Scan for the cell matching the given text and deliver its (X, Y) coordinate at center. 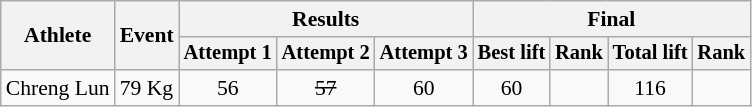
57 (326, 88)
Attempt 2 (326, 54)
Final (612, 19)
79 Kg (147, 88)
Athlete (58, 36)
Chreng Lun (58, 88)
116 (650, 88)
Best lift (512, 54)
Total lift (650, 54)
56 (228, 88)
Attempt 1 (228, 54)
Event (147, 36)
Results (326, 19)
Attempt 3 (424, 54)
